Determine the [x, y] coordinate at the center of the cell enclosing the given text.  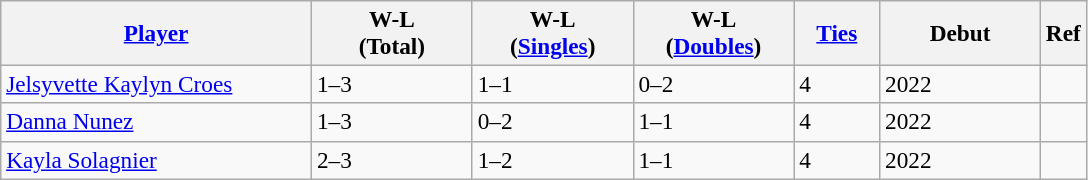
Kayla Solagnier [156, 160]
W-L(Singles) [552, 32]
W-L(Doubles) [714, 32]
Ties [837, 32]
Jelsyvette Kaylyn Croes [156, 84]
2–3 [392, 160]
Debut [960, 32]
W-L(Total) [392, 32]
Player [156, 32]
1–2 [552, 160]
Danna Nunez [156, 122]
Ref [1063, 32]
